Capture the cell that displays the provided text and extract its (X, Y) central coordinate. 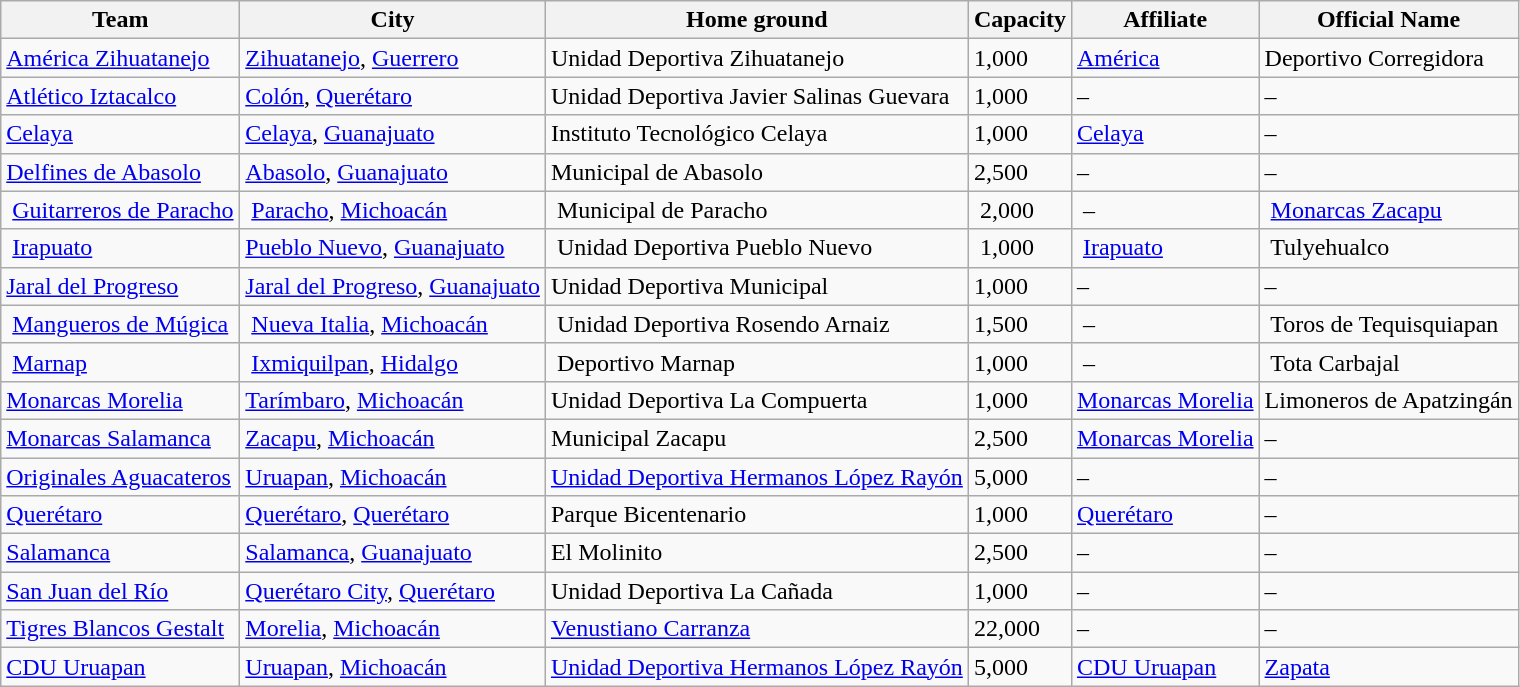
Jaral del Progreso (120, 286)
Affiliate (1165, 20)
Municipal de Paracho (756, 210)
Pueblo Nuevo, Guanajuato (393, 248)
Capacity (1020, 20)
Marnap (120, 362)
Unidad Deportiva Pueblo Nuevo (756, 248)
Deportivo Corregidora (1388, 58)
Zapata (1388, 667)
Toros de Tequisquiapan (1388, 324)
Originales Aguacateros (120, 477)
Zacapu, Michoacán (393, 438)
Atlético Iztacalco (120, 96)
City (393, 20)
Official Name (1388, 20)
Celaya, Guanajuato (393, 134)
Salamanca, Guanajuato (393, 553)
Unidad Deportiva Javier Salinas Guevara (756, 96)
Venustiano Carranza (756, 629)
Home ground (756, 20)
Monarcas Salamanca (120, 438)
Monarcas Zacapu (1388, 210)
Limoneros de Apatzingán (1388, 400)
Unidad Deportiva Municipal (756, 286)
2,000 (1020, 210)
Tulyehualco (1388, 248)
1,500 (1020, 324)
Jaral del Progreso, Guanajuato (393, 286)
Municipal Zacapu (756, 438)
Guitarreros de Paracho (120, 210)
San Juan del Río (120, 591)
Nueva Italia, Michoacán (393, 324)
Querétaro, Querétaro (393, 515)
Salamanca (120, 553)
Unidad Deportiva Zihuatanejo (756, 58)
Unidad Deportiva La Compuerta (756, 400)
Municipal de Abasolo (756, 172)
Ixmiquilpan, Hidalgo (393, 362)
América Zihuatanejo (120, 58)
Tigres Blancos Gestalt (120, 629)
22,000 (1020, 629)
Instituto Tecnológico Celaya (756, 134)
Colón, Querétaro (393, 96)
Unidad Deportiva Rosendo Arnaiz (756, 324)
Delfines de Abasolo (120, 172)
Deportivo Marnap (756, 362)
Unidad Deportiva La Cañada (756, 591)
Tota Carbajal (1388, 362)
Paracho, Michoacán (393, 210)
Zihuatanejo, Guerrero (393, 58)
Team (120, 20)
América (1165, 58)
Mangueros de Múgica (120, 324)
Parque Bicentenario (756, 515)
Morelia, Michoacán (393, 629)
Abasolo, Guanajuato (393, 172)
Querétaro City, Querétaro (393, 591)
El Molinito (756, 553)
Tarímbaro, Michoacán (393, 400)
